Extract the [X, Y] coordinate from the center of the cell holding the provided text.  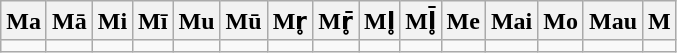
Mr̥ [290, 21]
Ma [24, 21]
Mū [244, 21]
Mī [153, 21]
Mau [612, 21]
Mr̥̄ [336, 21]
Mā [69, 21]
Mai [511, 21]
Me [463, 21]
Ml̥ [380, 21]
Mu [196, 21]
Ml̥̄ [420, 21]
Mi [112, 21]
M [660, 21]
Mo [561, 21]
